Locate the cell with the specified text and output its (x, y) center coordinate. 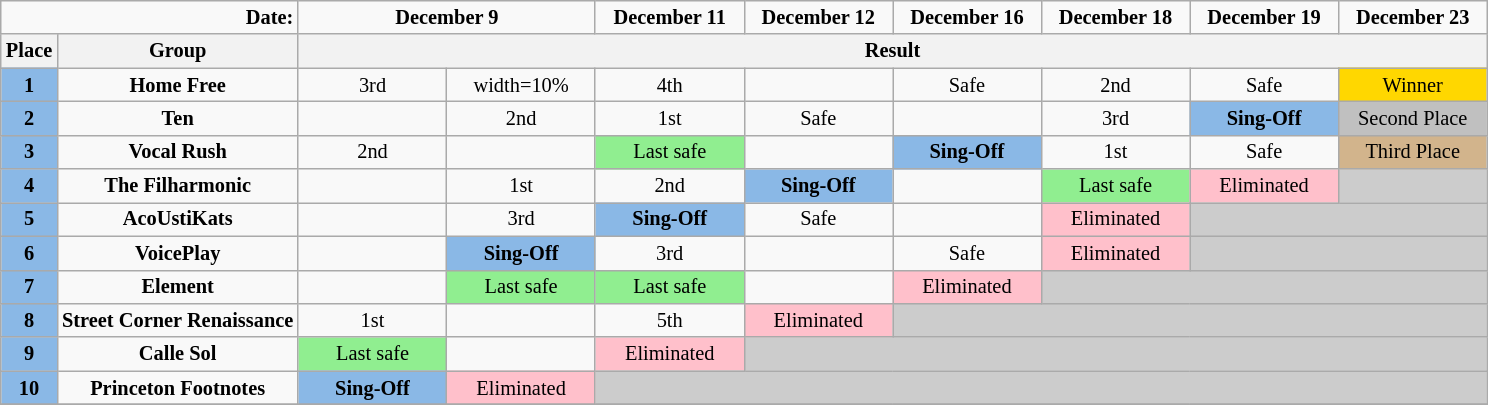
AcoUstiKats (178, 219)
Second Place (1412, 118)
4th (670, 85)
VoicePlay (178, 253)
3 (29, 152)
Place (29, 51)
Calle Sol (178, 354)
December 23 (1412, 17)
4 (29, 186)
5 (29, 219)
December 12 (818, 17)
Vocal Rush (178, 152)
Home Free (178, 85)
Third Place (1412, 152)
7 (29, 287)
The Filharmonic (178, 186)
width=10% (522, 85)
Result (892, 51)
8 (29, 320)
December 19 (1264, 17)
December 16 (968, 17)
Group (178, 51)
1 (29, 85)
December 18 (1116, 17)
9 (29, 354)
5th (670, 320)
Element (178, 287)
6 (29, 253)
December 11 (670, 17)
Winner (1412, 85)
Princeton Footnotes (178, 388)
Ten (178, 118)
10 (29, 388)
December 9 (446, 17)
Street Corner Renaissance (178, 320)
2 (29, 118)
Date: (150, 17)
